Locate the cell with the specified text and output its (X, Y) center coordinate. 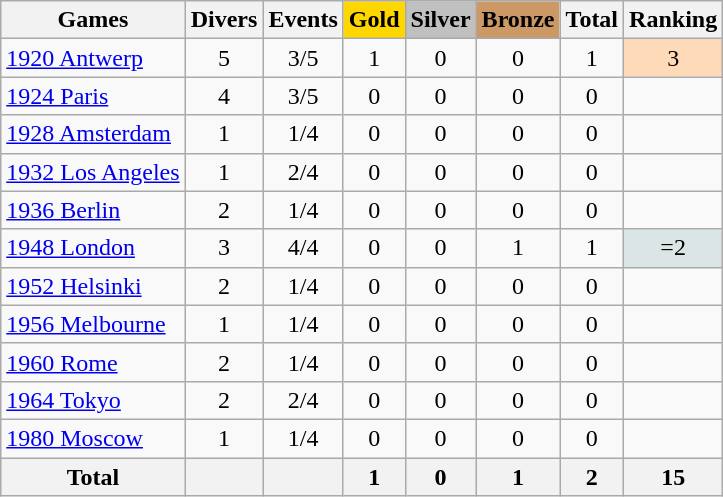
1924 Paris (93, 96)
1936 Berlin (93, 210)
1948 London (93, 248)
Bronze (518, 20)
1932 Los Angeles (93, 172)
1960 Rome (93, 362)
=2 (674, 248)
1928 Amsterdam (93, 134)
1920 Antwerp (93, 58)
1952 Helsinki (93, 286)
Ranking (674, 20)
Events (303, 20)
5 (224, 58)
1980 Moscow (93, 438)
1956 Melbourne (93, 324)
Games (93, 20)
Silver (440, 20)
Divers (224, 20)
15 (674, 477)
1964 Tokyo (93, 400)
4/4 (303, 248)
4 (224, 96)
Gold (374, 20)
